Identify which cell holds the provided text, then report its (x, y) central coordinate. 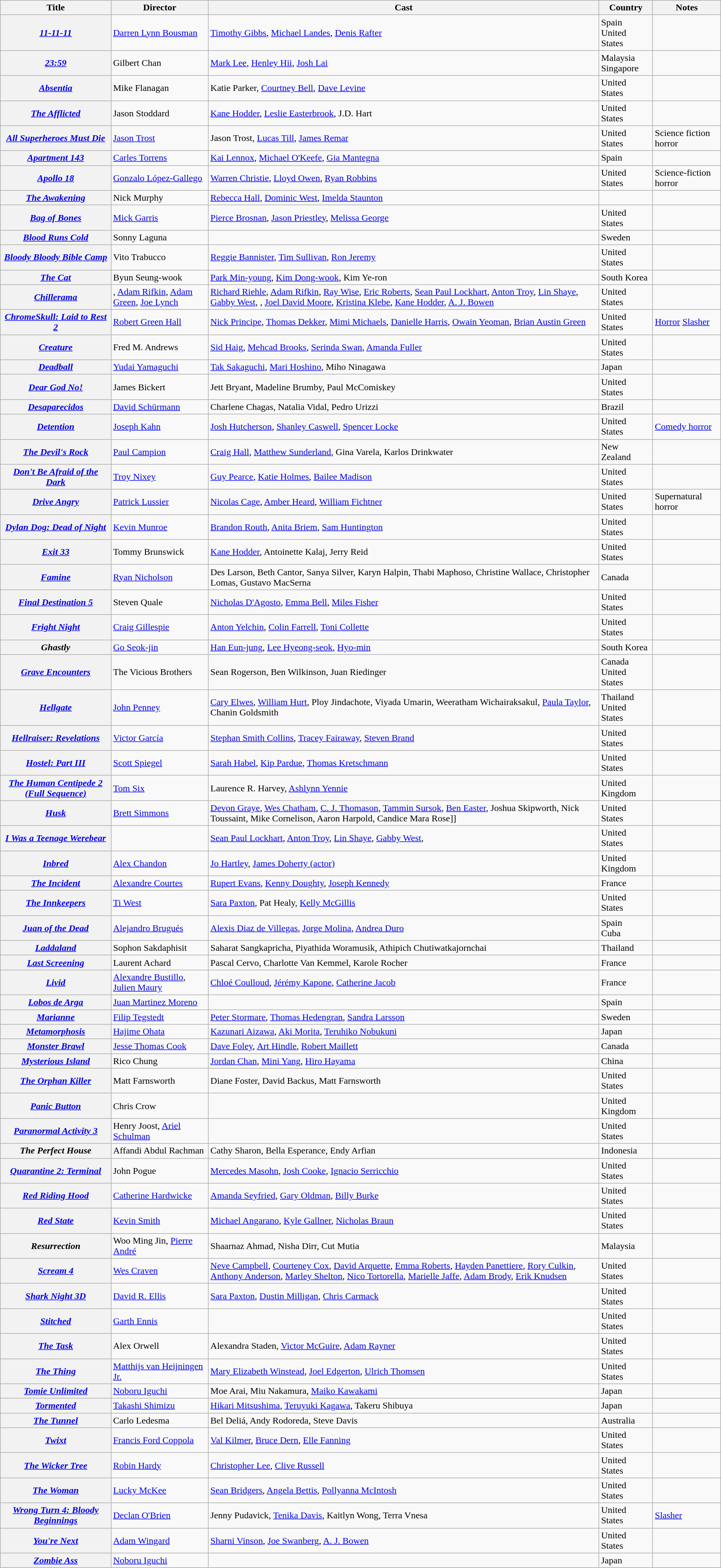
Shark Night 3D (55, 1296)
Warren Christie, Lloyd Owen, Ryan Robbins (404, 178)
Exit 33 (55, 552)
Cary Elwes, William Hurt, Ploy Jindachote, Viyada Umarin, Weeratham Wichairaksakul, Paula Taylor, Chanin Goldsmith (404, 708)
The Human Centipede 2 (Full Sequence) (55, 788)
Alexandre Courtes (159, 883)
Absentia (55, 88)
Rupert Evans, Kenny Doughty, Joseph Kennedy (404, 883)
The Thing (55, 1371)
The Perfect House (55, 1151)
Craig Gillespie (159, 627)
Ryan Nicholson (159, 577)
The Awakening (55, 198)
Woo Ming Jin, Pierre André (159, 1246)
Nicholas D'Agosto, Emma Bell, Miles Fisher (404, 602)
Brett Simmons (159, 813)
Metamorphosis (55, 1032)
The Cat (55, 277)
Blood Runs Cold (55, 237)
Mick Garris (159, 217)
MalaysiaSingapore (626, 63)
Jason Stoddard (159, 113)
Sid Haig, Mehcad Brooks, Serinda Swan, Amanda Fuller (404, 348)
Husk (55, 813)
Joseph Kahn (159, 427)
Filip Tegstedt (159, 1017)
Nick Principe, Thomas Dekker, Mimi Michaels, Danielle Harris, Owain Yeoman, Brian Austin Green (404, 322)
Jordan Chan, Mini Yang, Hiro Hayama (404, 1061)
The Orphan Killer (55, 1081)
Bag of Bones (55, 217)
Hikari Mitsushima, Teruyuki Kagawa, Takeru Shibuya (404, 1406)
Catherine Hardwicke (159, 1196)
Sean Paul Lockhart, Anton Troy, Lin Shaye, Gabby West, (404, 838)
Cathy Sharon, Bella Esperance, Endy Arfian (404, 1151)
Comedy horror (687, 427)
Troy Nixey (159, 477)
Jenny Pudavick, Tenika Davis, Kaitlyn Wong, Terra Vnesa (404, 1516)
Tomie Unlimited (55, 1391)
Grave Encounters (55, 672)
David R. Ellis (159, 1296)
Henry Joost, Ariel Schulman (159, 1131)
Paranormal Activity 3 (55, 1131)
Wrong Turn 4: Bloody Beginnings (55, 1516)
Pierce Brosnan, Jason Priestley, Melissa George (404, 217)
ThailandUnited States (626, 708)
Horror Slasher (687, 322)
Matthijs van Heijningen Jr. (159, 1371)
Sean Rogerson, Ben Wilkinson, Juan Riedinger (404, 672)
Australia (626, 1420)
Affandi Abdul Rachman (159, 1151)
Declan O'Brien (159, 1516)
Kazunari Aizawa, Aki Morita, Teruhiko Nobukuni (404, 1032)
Twixt (55, 1440)
Amanda Seyfried, Gary Oldman, Billy Burke (404, 1196)
Guy Pearce, Katie Holmes, Bailee Madison (404, 477)
All Superheroes Must Die (55, 138)
Hostel: Part III (55, 763)
Michael Angarano, Kyle Gallner, Nicholas Braun (404, 1220)
Bel Deliá, Andy Rodoreda, Steve Davis (404, 1420)
Cast (404, 8)
Josh Hutcherson, Shanley Caswell, Spencer Locke (404, 427)
I Was a Teenage Werebear (55, 838)
Tom Six (159, 788)
Sophon Sakdaphisit (159, 948)
Carles Torrens (159, 158)
Don't Be Afraid of the Dark (55, 477)
Desaparecidos (55, 407)
Matt Farnsworth (159, 1081)
Stephan Smith Collins, Tracey Fairaway, Steven Brand (404, 738)
Chillerama (55, 297)
Jason Trost, Lucas Till, James Remar (404, 138)
Apartment 143 (55, 158)
Bloody Bloody Bible Camp (55, 257)
The Wicker Tree (55, 1466)
Livid (55, 982)
, Adam Rifkin, Adam Green, Joe Lynch (159, 297)
Jett Bryant, Madeline Brumby, Paul McComiskey (404, 387)
Thailand (626, 948)
Kane Hodder, Leslie Easterbrook, J.D. Hart (404, 113)
Scott Spiegel (159, 763)
SpainCuba (626, 928)
Stitched (55, 1321)
Juan Martinez Moreno (159, 1002)
Brazil (626, 407)
Alexandra Staden, Victor McGuire, Adam Rayner (404, 1346)
Zombie Ass (55, 1560)
Craig Hall, Matthew Sunderland, Gina Varela, Karlos Drinkwater (404, 452)
Alejandro Brugués (159, 928)
Go Seok-jin (159, 647)
Byun Seung-wook (159, 277)
Ghastly (55, 647)
Francis Ford Coppola (159, 1440)
Tak Sakaguchi, Mari Hoshino, Miho Ninagawa (404, 367)
Fright Night (55, 627)
The Afflicted (55, 113)
Country (626, 8)
The Incident (55, 883)
Tormented (55, 1406)
Sharni Vinson, Joe Swanberg, A. J. Bowen (404, 1540)
Chloé Coulloud, Jérémy Kapone, Catherine Jacob (404, 982)
Apollo 18 (55, 178)
You're Next (55, 1540)
23:59 (55, 63)
The Woman (55, 1490)
Jo Hartley, James Doherty (actor) (404, 863)
The Tunnel (55, 1420)
Hellraiser: Revelations (55, 738)
Takashi Shimizu (159, 1406)
Red Riding Hood (55, 1196)
Rico Chung (159, 1061)
Hajime Ohata (159, 1032)
Patrick Lussier (159, 502)
Jason Trost (159, 138)
Notes (687, 8)
Supernatural horror (687, 502)
Victor García (159, 738)
John Pogue (159, 1170)
Laurent Achard (159, 962)
Quarantine 2: Terminal (55, 1170)
Charlene Chagas, Natalia Vidal, Pedro Urizzi (404, 407)
Adam Wingard (159, 1540)
Garth Ennis (159, 1321)
Katie Parker, Courtney Bell, Dave Levine (404, 88)
Carlo Ledesma (159, 1420)
ChromeSkull: Laid to Rest 2 (55, 322)
Malaysia (626, 1246)
Deadball (55, 367)
Resurrection (55, 1246)
Alexis Diaz de Villegas, Jorge Molina, Andrea Duro (404, 928)
Dave Foley, Art Hindle, Robert Maillett (404, 1046)
Final Destination 5 (55, 602)
Peter Stormare, Thomas Hedengran, Sandra Larsson (404, 1017)
CanadaUnited States (626, 672)
The Vicious Brothers (159, 672)
The Innkeepers (55, 903)
Kevin Munroe (159, 527)
Shaarnaz Ahmad, Nisha Dirr, Cut Mutia (404, 1246)
Pascal Cervo, Charlotte Van Kemmel, Karole Rocher (404, 962)
Kai Lennox, Michael O'Keefe, Gia Mantegna (404, 158)
Mark Lee, Henley Hii, Josh Lai (404, 63)
Mysterious Island (55, 1061)
Dylan Dog: Dead of Night (55, 527)
Ti West (159, 903)
Alex Orwell (159, 1346)
Robin Hardy (159, 1466)
Moe Arai, Miu Nakamura, Maiko Kawakami (404, 1391)
The Devil's Rock (55, 452)
Famine (55, 577)
Darren Lynn Bousman (159, 33)
Christopher Lee, Clive Russell (404, 1466)
Park Min-young, Kim Dong-wook, Kim Ye-ron (404, 277)
Alex Chandon (159, 863)
Lobos de Arga (55, 1002)
Anton Yelchin, Colin Farrell, Toni Collette (404, 627)
Timothy Gibbs, Michael Landes, Denis Rafter (404, 33)
David Schürmann (159, 407)
Director (159, 8)
SpainUnited States (626, 33)
Nicolas Cage, Amber Heard, William Fichtner (404, 502)
Han Eun-jung, Lee Hyeong-seok, Hyo-min (404, 647)
James Bickert (159, 387)
Dear God No! (55, 387)
Reggie Bannister, Tim Sullivan, Ron Jeremy (404, 257)
Gonzalo López-Gallego (159, 178)
Hellgate (55, 708)
Last Screening (55, 962)
John Penney (159, 708)
Inbred (55, 863)
Mercedes Masohn, Josh Cooke, Ignacio Serricchio (404, 1170)
Indonesia (626, 1151)
Mike Flanagan (159, 88)
Title (55, 8)
Sean Bridgers, Angela Bettis, Pollyanna McIntosh (404, 1490)
Wes Craven (159, 1271)
Laddaland (55, 948)
Alexandre Bustillo, Julien Maury (159, 982)
Sara Paxton, Dustin Milligan, Chris Carmack (404, 1296)
Sara Paxton, Pat Healy, Kelly McGillis (404, 903)
Paul Campion (159, 452)
11-11-11 (55, 33)
Sarah Habel, Kip Pardue, Thomas Kretschmann (404, 763)
Detention (55, 427)
Mary Elizabeth Winstead, Joel Edgerton, Ulrich Thomsen (404, 1371)
Marianne (55, 1017)
Brandon Routh, Anita Briem, Sam Huntington (404, 527)
Drive Angry (55, 502)
Science fiction horror (687, 138)
Diane Foster, David Backus, Matt Farnsworth (404, 1081)
Chris Crow (159, 1106)
Scream 4 (55, 1271)
Kevin Smith (159, 1220)
Juan of the Dead (55, 928)
Tommy Brunswick (159, 552)
Laurence R. Harvey, Ashlynn Yennie (404, 788)
Creature (55, 348)
Kane Hodder, Antoinette Kalaj, Jerry Reid (404, 552)
Panic Button (55, 1106)
Rebecca Hall, Dominic West, Imelda Staunton (404, 198)
Red State (55, 1220)
Robert Green Hall (159, 322)
Lucky McKee (159, 1490)
Slasher (687, 1516)
Gilbert Chan (159, 63)
Monster Brawl (55, 1046)
Nick Murphy (159, 198)
Val Kilmer, Bruce Dern, Elle Fanning (404, 1440)
Science-fiction horror (687, 178)
Jesse Thomas Cook (159, 1046)
Steven Quale (159, 602)
Sonny Laguna (159, 237)
Yudai Yamaguchi (159, 367)
New Zealand (626, 452)
Des Larson, Beth Cantor, Sanya Silver, Karyn Halpin, Thabi Maphoso, Christine Wallace, Christopher Lomas, Gustavo MacSerna (404, 577)
Fred M. Andrews (159, 348)
Saharat Sangkapricha, Piyathida Woramusik, Athipich Chutiwatkajornchai (404, 948)
Vito Trabucco (159, 257)
China (626, 1061)
The Task (55, 1346)
